Extract the [X, Y] coordinate from the center of the cell holding the provided text.  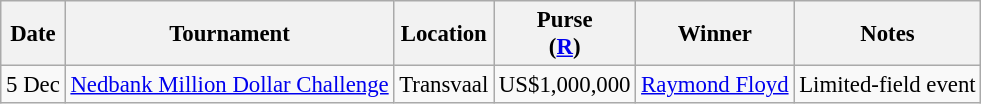
5 Dec [33, 85]
Transvaal [444, 85]
Nedbank Million Dollar Challenge [230, 85]
Raymond Floyd [715, 85]
Purse(R) [565, 34]
Winner [715, 34]
Tournament [230, 34]
Limited-field event [888, 85]
US$1,000,000 [565, 85]
Location [444, 34]
Notes [888, 34]
Date [33, 34]
